Capture the cell that displays the provided text and extract its [X, Y] central coordinate. 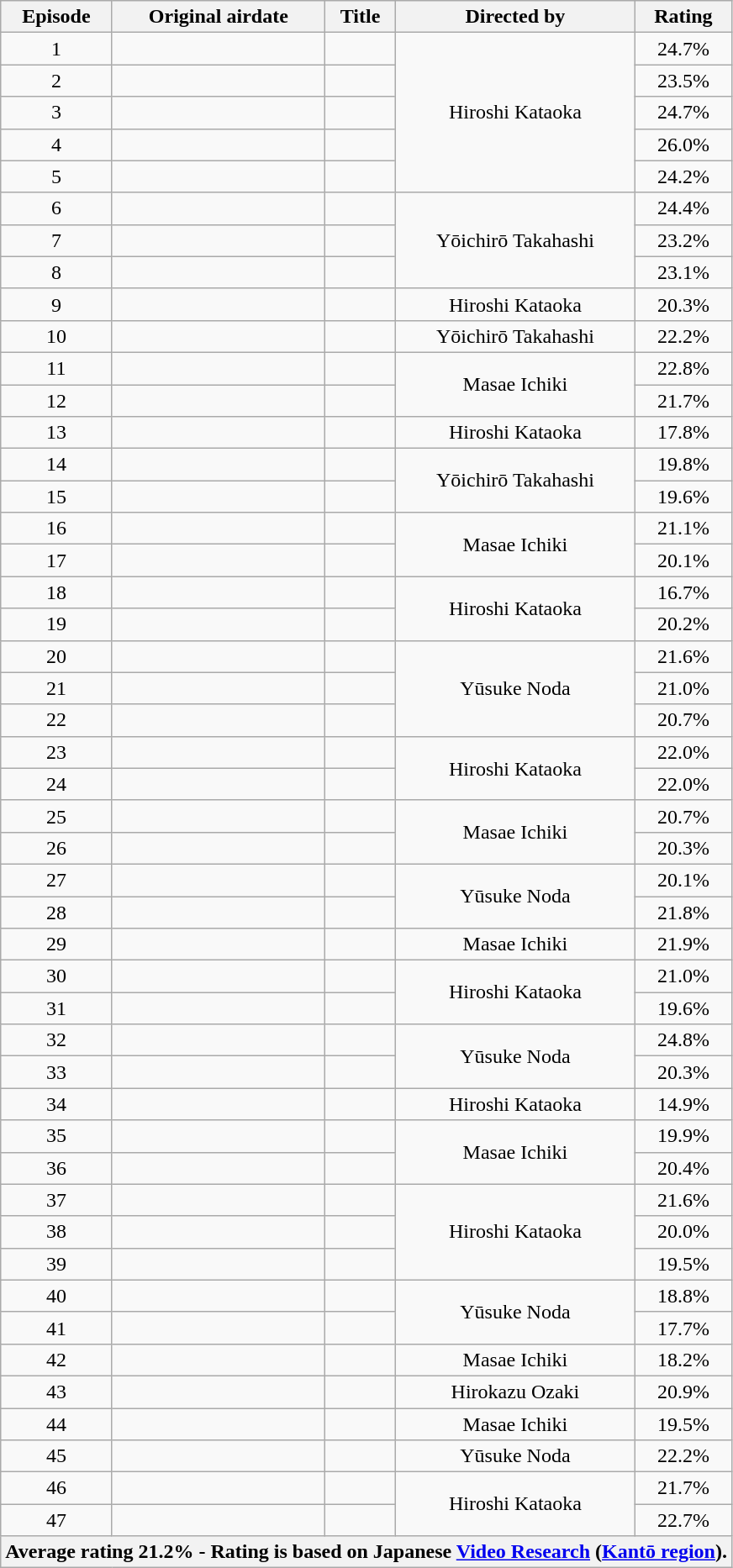
14 [56, 465]
Average rating 21.2% - Rating is based on Japanese Video Research (Kantō region). [366, 1552]
43 [56, 1392]
18.8% [683, 1296]
23.1% [683, 272]
39 [56, 1264]
Directed by [516, 17]
Episode [56, 17]
31 [56, 1008]
21.8% [683, 912]
16.7% [683, 592]
28 [56, 912]
19 [56, 624]
20.2% [683, 624]
16 [56, 529]
47 [56, 1520]
38 [56, 1232]
8 [56, 272]
19.8% [683, 465]
23 [56, 752]
32 [56, 1040]
21 [56, 688]
17.8% [683, 433]
10 [56, 336]
12 [56, 401]
30 [56, 976]
9 [56, 304]
22 [56, 720]
4 [56, 145]
40 [56, 1296]
26.0% [683, 145]
Title [361, 17]
5 [56, 176]
14.9% [683, 1104]
34 [56, 1104]
18 [56, 592]
1 [56, 49]
21.1% [683, 529]
20.4% [683, 1168]
36 [56, 1168]
7 [56, 240]
37 [56, 1200]
42 [56, 1360]
29 [56, 944]
3 [56, 113]
13 [56, 433]
17.7% [683, 1328]
18.2% [683, 1360]
45 [56, 1456]
41 [56, 1328]
20 [56, 656]
Original airdate [219, 17]
17 [56, 560]
24.4% [683, 208]
22.7% [683, 1520]
15 [56, 497]
21.9% [683, 944]
24.8% [683, 1040]
19.9% [683, 1136]
24 [56, 784]
11 [56, 368]
Rating [683, 17]
24.2% [683, 176]
26 [56, 848]
20.0% [683, 1232]
23.2% [683, 240]
2 [56, 81]
44 [56, 1424]
46 [56, 1488]
27 [56, 880]
20.9% [683, 1392]
Hirokazu Ozaki [516, 1392]
23.5% [683, 81]
33 [56, 1072]
6 [56, 208]
22.8% [683, 368]
35 [56, 1136]
25 [56, 816]
